Pinpoint the cell where the given text exists, returning its [x, y] midpoint coordinate. 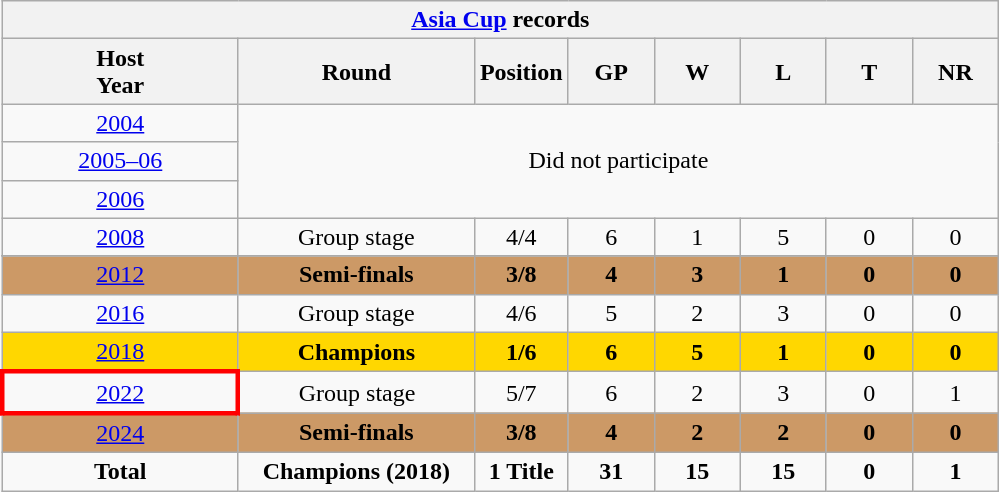
4/4 [521, 237]
T [869, 72]
Champions [356, 352]
Champions (2018) [356, 471]
L [783, 72]
2006 [120, 199]
GP [611, 72]
2008 [120, 237]
2016 [120, 313]
2005–06 [120, 161]
Did not participate [618, 161]
1/6 [521, 352]
2004 [120, 123]
2018 [120, 352]
2012 [120, 275]
31 [611, 471]
Asia Cup records [500, 20]
NR [955, 72]
2024 [120, 433]
2022 [120, 392]
Total [120, 471]
Round [356, 72]
5/7 [521, 392]
4/6 [521, 313]
1 Title [521, 471]
Position [521, 72]
W [697, 72]
HostYear [120, 72]
